Find where the given text appears and provide that cell's center as (X, Y) coordinate. 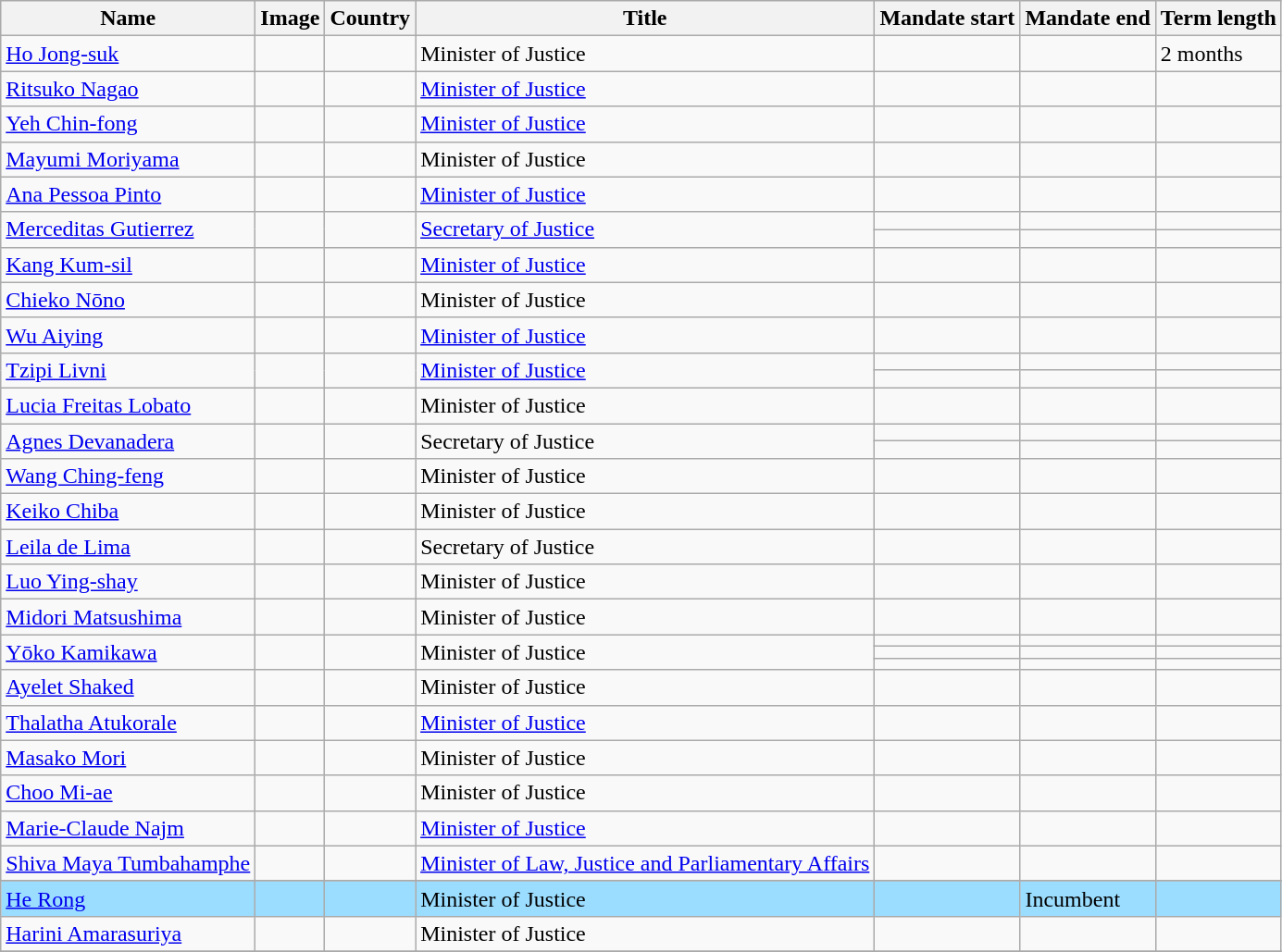
He Rong (128, 898)
Choo Mi-ae (128, 793)
Wang Ching-feng (128, 476)
Image (291, 19)
Merceditas Gutierrez (128, 229)
Ho Jong-suk (128, 54)
Ayelet Shaked (128, 687)
Marie-Claude Najm (128, 828)
Yeh Chin-fong (128, 124)
Agnes Devanadera (128, 441)
Minister of Law, Justice and Parliamentary Affairs (645, 863)
Luo Ying-shay (128, 582)
Name (128, 19)
Harini Amarasuriya (128, 933)
Yōko Kamikawa (128, 652)
Midori Matsushima (128, 617)
Mandate start (948, 19)
Incumbent (1088, 898)
Mayumi Moriyama (128, 159)
Chieko Nōno (128, 300)
Country (370, 19)
Tzipi Livni (128, 370)
Wu Aiying (128, 335)
Kang Kum-sil (128, 265)
Keiko Chiba (128, 512)
Term length (1218, 19)
Shiva Maya Tumbahamphe (128, 863)
Leila de Lima (128, 547)
Masako Mori (128, 758)
Thalatha Atukorale (128, 723)
Ana Pessoa Pinto (128, 194)
Title (645, 19)
Lucia Freitas Lobato (128, 405)
2 months (1218, 54)
Ritsuko Nagao (128, 89)
Mandate end (1088, 19)
